Scan for the cell matching the given text and deliver its [X, Y] coordinate at center. 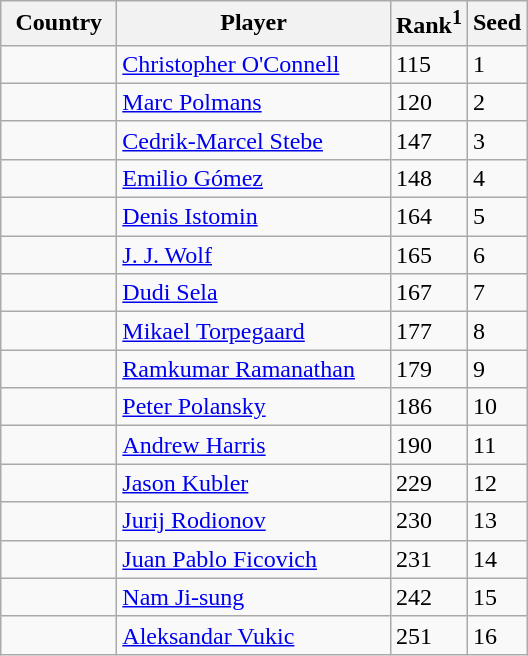
4 [496, 178]
8 [496, 331]
177 [428, 331]
Rank1 [428, 24]
10 [496, 407]
12 [496, 483]
3 [496, 140]
15 [496, 597]
Aleksandar Vukic [254, 635]
147 [428, 140]
242 [428, 597]
Denis Istomin [254, 217]
16 [496, 635]
167 [428, 293]
Cedrik-Marcel Stebe [254, 140]
7 [496, 293]
229 [428, 483]
6 [496, 255]
11 [496, 445]
Marc Polmans [254, 102]
9 [496, 369]
Country [59, 24]
J. J. Wolf [254, 255]
Emilio Gómez [254, 178]
251 [428, 635]
Jason Kubler [254, 483]
13 [496, 521]
120 [428, 102]
Jurij Rodionov [254, 521]
115 [428, 64]
Seed [496, 24]
230 [428, 521]
164 [428, 217]
Dudi Sela [254, 293]
Ramkumar Ramanathan [254, 369]
5 [496, 217]
231 [428, 559]
Peter Polansky [254, 407]
179 [428, 369]
186 [428, 407]
165 [428, 255]
Mikael Torpegaard [254, 331]
Andrew Harris [254, 445]
148 [428, 178]
190 [428, 445]
Player [254, 24]
Juan Pablo Ficovich [254, 559]
Nam Ji-sung [254, 597]
2 [496, 102]
1 [496, 64]
Christopher O'Connell [254, 64]
14 [496, 559]
